Pinpoint the cell where the given text exists, returning its (X, Y) midpoint coordinate. 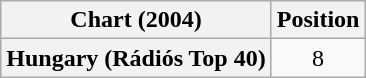
Position (318, 20)
8 (318, 58)
Hungary (Rádiós Top 40) (136, 58)
Chart (2004) (136, 20)
